From the cell containing the given text, extract its center point as (x, y) coordinate. 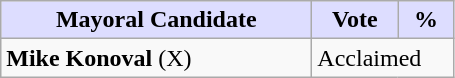
% (426, 20)
Vote (355, 20)
Mayoral Candidate (156, 20)
Mike Konoval (X) (156, 58)
Acclaimed (383, 58)
